Return (x, y) of the center of cell containing provided text 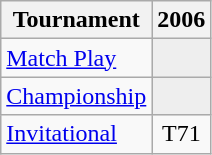
Tournament (76, 20)
2006 (182, 20)
Invitational (76, 134)
Championship (76, 96)
T71 (182, 134)
Match Play (76, 58)
